Search for the cell housing the specified text and yield its (X, Y) center coordinate. 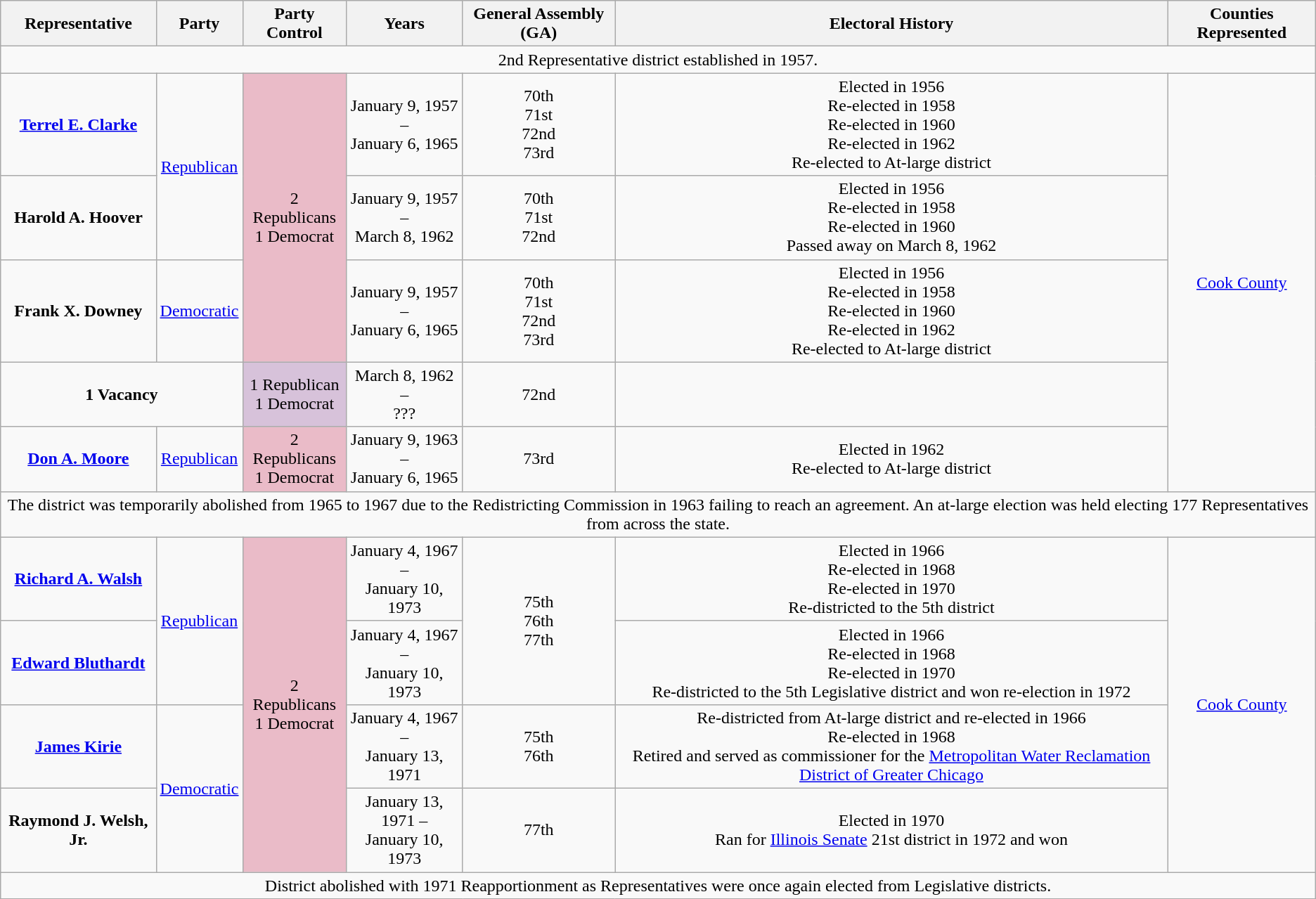
Raymond J. Welsh, Jr. (79, 829)
Frank X. Downey (79, 311)
1 Republican1 Democrat (295, 394)
Electoral History (891, 24)
70th71st72nd (538, 218)
James Kirie (79, 746)
Counties Represented (1241, 24)
Edward Bluthardt (79, 662)
Terrel E. Clarke (79, 124)
75th76th (538, 746)
75th76th77th (538, 621)
January 4, 1967 –January 13, 1971 (405, 746)
March 8, 1962 –??? (405, 394)
General Assembly (GA) (538, 24)
73rd (538, 459)
Elected in 1956Re-elected in 1958Re-elected in 1960Passed away on March 8, 1962 (891, 218)
Don A. Moore (79, 459)
Representative (79, 24)
77th (538, 829)
Elected in 1970Ran for Illinois Senate 21st district in 1972 and won (891, 829)
Elected in 1966Re-elected in 1968Re-elected in 1970Re-districted to the 5th Legislative district and won re-election in 1972 (891, 662)
Party (200, 24)
Party Control (295, 24)
72nd (538, 394)
January 9, 1957 –March 8, 1962 (405, 218)
1 Vacancy (122, 394)
2nd Representative district established in 1957. (658, 60)
District abolished with 1971 Reapportionment as Representatives were once again elected from Legislative districts. (658, 885)
Years (405, 24)
Richard A. Walsh (79, 579)
January 13, 1971 –January 10, 1973 (405, 829)
Elected in 1966Re-elected in 1968Re-elected in 1970Re-districted to the 5th district (891, 579)
January 9, 1963 –January 6, 1965 (405, 459)
Elected in 1962Re-elected to At-large district (891, 459)
Harold A. Hoover (79, 218)
